Scan for the cell matching the given text and deliver its (X, Y) coordinate at center. 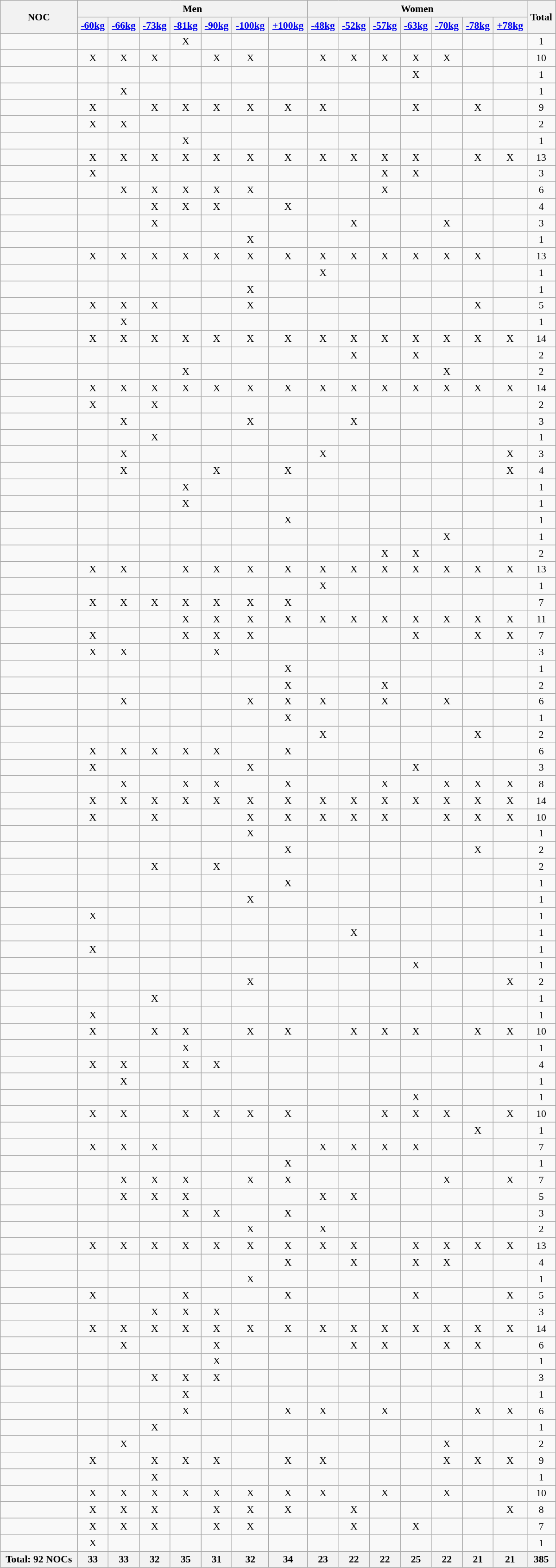
+100kg (288, 25)
23 (323, 1560)
-63kg (416, 25)
Men (193, 9)
11 (541, 619)
-70kg (447, 25)
-78kg (478, 25)
35 (185, 1560)
-73kg (155, 25)
-60kg (93, 25)
Total: 92 NOCs (39, 1560)
-81kg (185, 25)
-90kg (217, 25)
31 (217, 1560)
-66kg (124, 25)
-100kg (250, 25)
-48kg (323, 25)
34 (288, 1560)
Women (417, 9)
NOC (39, 17)
-57kg (385, 25)
25 (416, 1560)
385 (541, 1560)
+78kg (510, 25)
Total (541, 17)
-52kg (354, 25)
